From the cell containing the given text, extract its center point as (X, Y) coordinate. 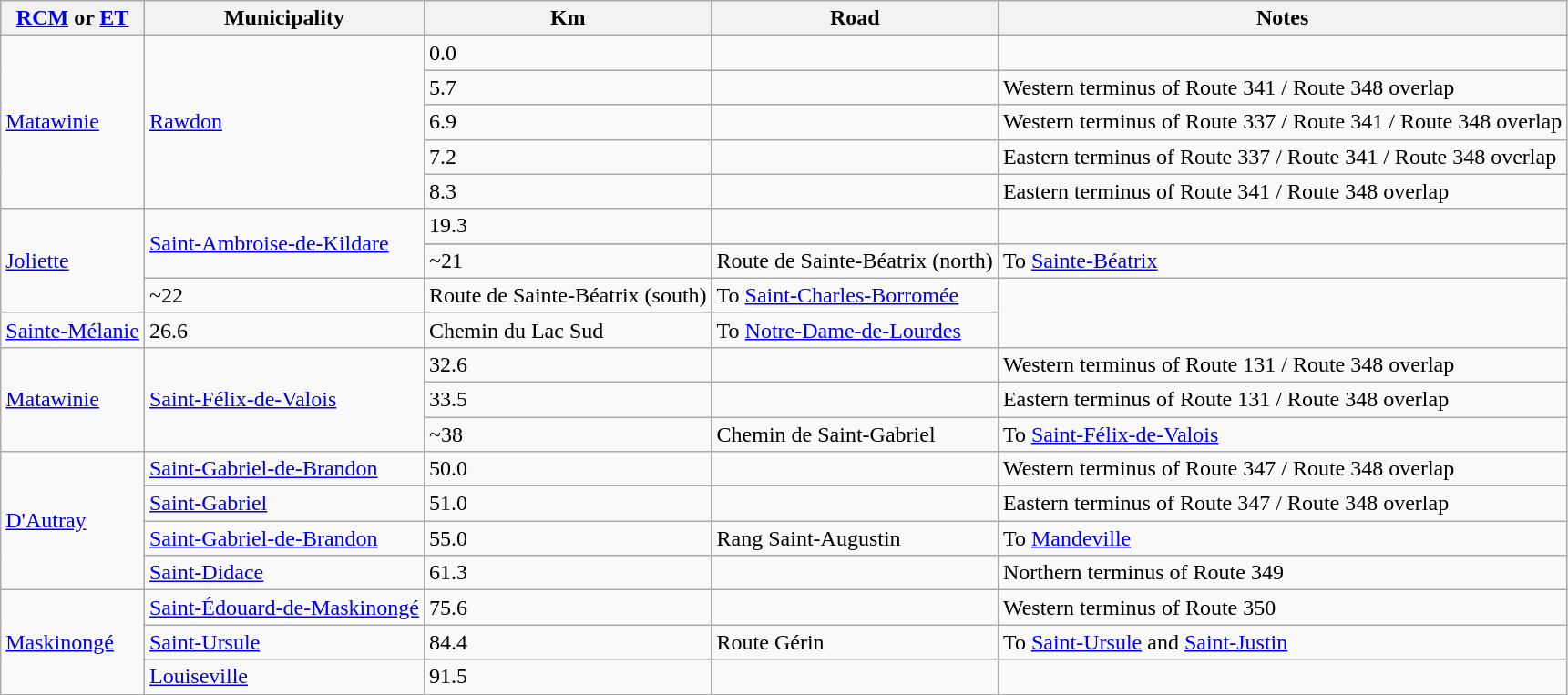
51.0 (568, 504)
19.3 (568, 226)
26.6 (284, 330)
7.2 (568, 157)
33.5 (568, 399)
To Mandeville (1282, 538)
6.9 (568, 122)
Saint-Ursule (284, 642)
Eastern terminus of Route 131 / Route 348 overlap (1282, 399)
Municipality (284, 18)
50.0 (568, 469)
To Saint-Charles-Borromée (855, 295)
Northern terminus of Route 349 (1282, 573)
Western terminus of Route 350 (1282, 608)
91.5 (568, 677)
8.3 (568, 191)
To Sainte-Béatrix (1282, 261)
Km (568, 18)
Louiseville (284, 677)
Saint-Didace (284, 573)
Eastern terminus of Route 341 / Route 348 overlap (1282, 191)
Sainte-Mélanie (73, 330)
0.0 (568, 53)
To Saint-Félix-de-Valois (1282, 434)
~22 (284, 295)
61.3 (568, 573)
5.7 (568, 87)
Saint-Ambroise-de-Kildare (284, 243)
Maskinongé (73, 642)
Joliette (73, 261)
Rawdon (284, 122)
Eastern terminus of Route 347 / Route 348 overlap (1282, 504)
Eastern terminus of Route 337 / Route 341 / Route 348 overlap (1282, 157)
Route de Sainte-Béatrix (north) (855, 261)
Western terminus of Route 347 / Route 348 overlap (1282, 469)
Rang Saint-Augustin (855, 538)
Western terminus of Route 131 / Route 348 overlap (1282, 364)
Western terminus of Route 341 / Route 348 overlap (1282, 87)
75.6 (568, 608)
~38 (568, 434)
Chemin du Lac Sud (568, 330)
Saint-Félix-de-Valois (284, 399)
Notes (1282, 18)
55.0 (568, 538)
Saint-Gabriel (284, 504)
D'Autray (73, 521)
Route de Sainte-Béatrix (south) (568, 295)
To Saint-Ursule and Saint-Justin (1282, 642)
To Notre-Dame-de-Lourdes (855, 330)
Saint-Édouard-de-Maskinongé (284, 608)
32.6 (568, 364)
Chemin de Saint-Gabriel (855, 434)
~21 (568, 261)
84.4 (568, 642)
RCM or ET (73, 18)
Road (855, 18)
Route Gérin (855, 642)
Western terminus of Route 337 / Route 341 / Route 348 overlap (1282, 122)
